Extract the [X, Y] coordinate from the center of the cell holding the provided text.  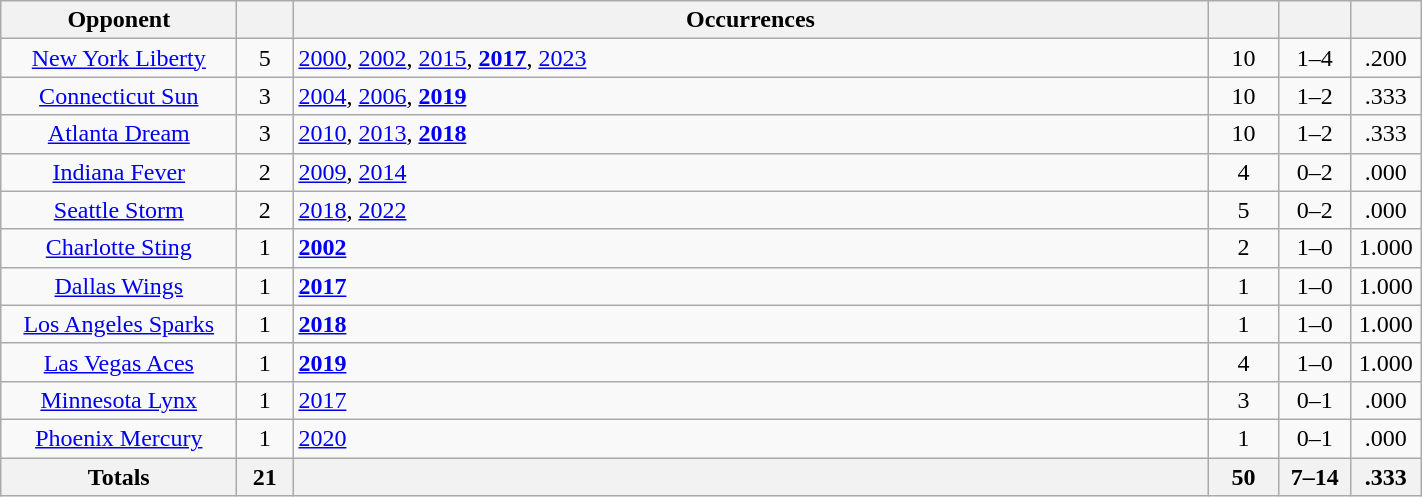
7–14 [1314, 477]
Charlotte Sting [119, 248]
Minnesota Lynx [119, 400]
Los Angeles Sparks [119, 324]
2020 [750, 438]
Phoenix Mercury [119, 438]
2002 [750, 248]
2009, 2014 [750, 172]
2018 [750, 324]
Atlanta Dream [119, 134]
2000, 2002, 2015, 2017, 2023 [750, 58]
2004, 2006, 2019 [750, 96]
Totals [119, 477]
1–4 [1314, 58]
21 [265, 477]
.200 [1386, 58]
2010, 2013, 2018 [750, 134]
2019 [750, 362]
Las Vegas Aces [119, 362]
Dallas Wings [119, 286]
50 [1244, 477]
Connecticut Sun [119, 96]
Opponent [119, 20]
Seattle Storm [119, 210]
Occurrences [750, 20]
New York Liberty [119, 58]
2018, 2022 [750, 210]
Indiana Fever [119, 172]
